Determine the (x, y) coordinate at the center of the cell enclosing the given text.  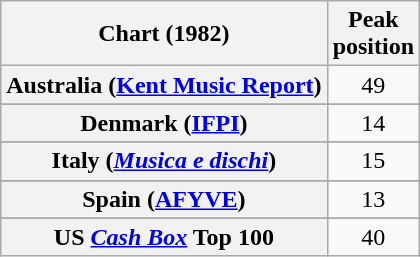
Denmark (IFPI) (164, 123)
13 (373, 199)
Peakposition (373, 34)
14 (373, 123)
40 (373, 237)
Spain (AFYVE) (164, 199)
Australia (Kent Music Report) (164, 85)
15 (373, 161)
Italy (Musica e dischi) (164, 161)
US Cash Box Top 100 (164, 237)
49 (373, 85)
Chart (1982) (164, 34)
